Extract the [x, y] coordinate from the center of the cell holding the provided text.  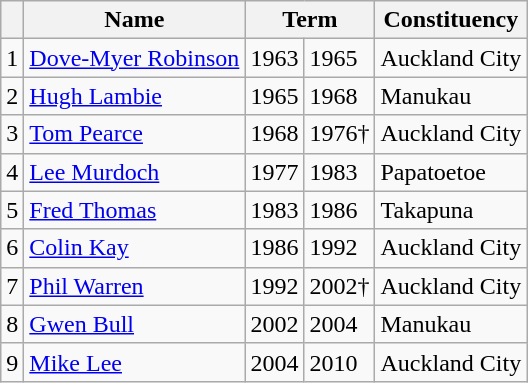
2002 [274, 324]
Colin Kay [134, 248]
Mike Lee [134, 362]
4 [12, 172]
6 [12, 248]
1963 [274, 58]
2010 [340, 362]
Lee Murdoch [134, 172]
Dove-Myer Robinson [134, 58]
5 [12, 210]
9 [12, 362]
3 [12, 134]
Papatoetoe [451, 172]
Name [134, 20]
Constituency [451, 20]
1977 [274, 172]
Fred Thomas [134, 210]
2002† [340, 286]
Phil Warren [134, 286]
7 [12, 286]
Takapuna [451, 210]
1976† [340, 134]
8 [12, 324]
Hugh Lambie [134, 96]
2 [12, 96]
Tom Pearce [134, 134]
1 [12, 58]
Term [310, 20]
Gwen Bull [134, 324]
